Capture the cell that displays the provided text and extract its [x, y] central coordinate. 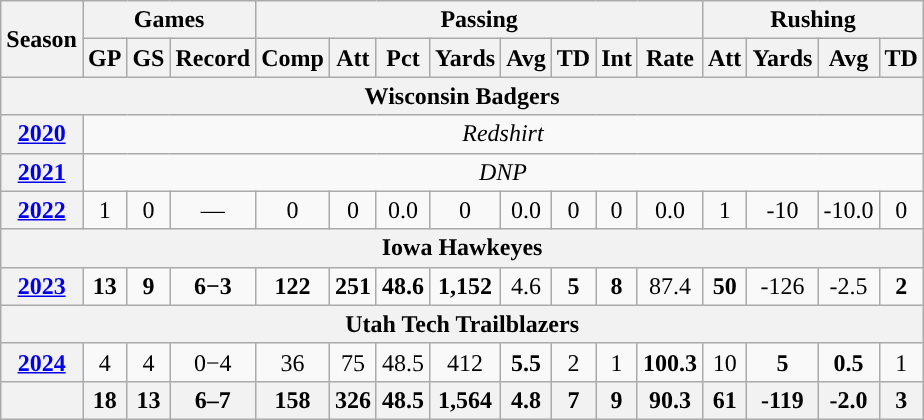
18 [104, 400]
Redshirt [502, 134]
— [213, 210]
GP [104, 58]
7 [573, 400]
-10 [782, 210]
0.5 [848, 362]
4.8 [526, 400]
Games [168, 20]
2024 [42, 362]
75 [352, 362]
90.3 [670, 400]
Wisconsin Badgers [462, 96]
Iowa Hawkeyes [462, 248]
2023 [42, 286]
Rushing [812, 20]
1,564 [466, 400]
87.4 [670, 286]
6–7 [213, 400]
8 [617, 286]
Season [42, 39]
-2.0 [848, 400]
-126 [782, 286]
Utah Tech Trailblazers [462, 324]
412 [466, 362]
2022 [42, 210]
-119 [782, 400]
GS [148, 58]
Passing [480, 20]
Rate [670, 58]
36 [293, 362]
2021 [42, 172]
1,152 [466, 286]
Pct [402, 58]
6−3 [213, 286]
Record [213, 58]
-10.0 [848, 210]
10 [724, 362]
61 [724, 400]
122 [293, 286]
Int [617, 58]
326 [352, 400]
100.3 [670, 362]
251 [352, 286]
DNP [502, 172]
3 [901, 400]
Comp [293, 58]
48.6 [402, 286]
-2.5 [848, 286]
5.5 [526, 362]
50 [724, 286]
158 [293, 400]
2020 [42, 134]
4.6 [526, 286]
0−4 [213, 362]
